From the cell containing the given text, extract its center point as [X, Y] coordinate. 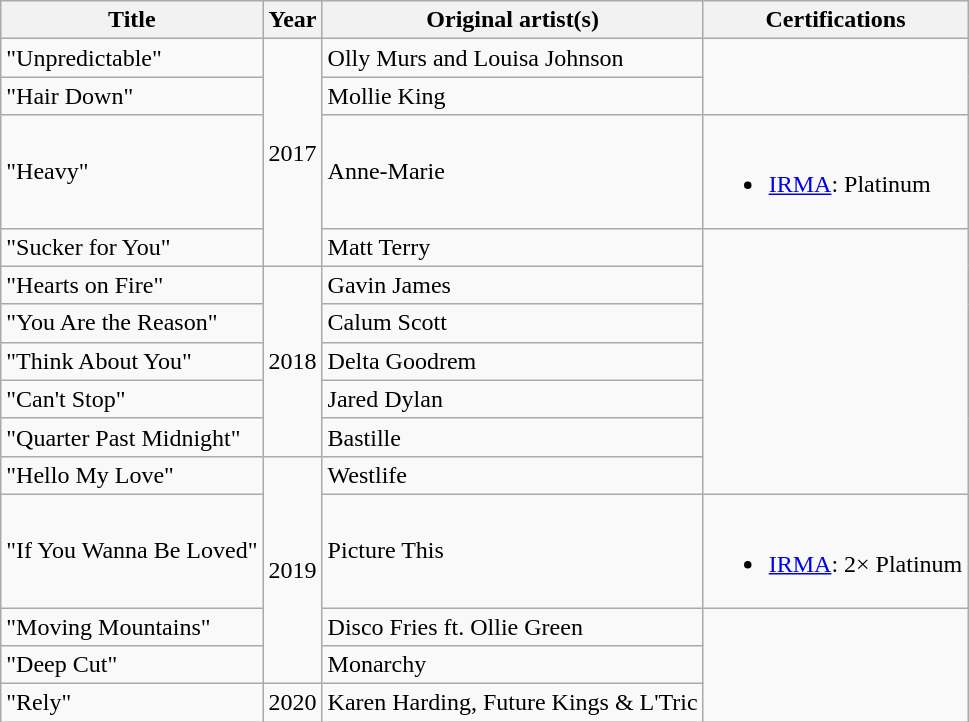
"Unpredictable" [132, 58]
Olly Murs and Louisa Johnson [512, 58]
Jared Dylan [512, 399]
"Rely" [132, 703]
"Hello My Love" [132, 475]
Disco Fries ft. Ollie Green [512, 627]
"You Are the Reason" [132, 323]
Calum Scott [512, 323]
"If You Wanna Be Loved" [132, 550]
"Moving Mountains" [132, 627]
IRMA: 2× Platinum [836, 550]
"Heavy" [132, 172]
Certifications [836, 20]
"Think About You" [132, 361]
Matt Terry [512, 247]
2017 [292, 152]
2019 [292, 570]
"Sucker for You" [132, 247]
"Hair Down" [132, 96]
Bastille [512, 437]
Karen Harding, Future Kings & L'Tric [512, 703]
Title [132, 20]
2020 [292, 703]
"Quarter Past Midnight" [132, 437]
Mollie King [512, 96]
IRMA: Platinum [836, 172]
Monarchy [512, 665]
Picture This [512, 550]
"Hearts on Fire" [132, 285]
Original artist(s) [512, 20]
Westlife [512, 475]
Year [292, 20]
Delta Goodrem [512, 361]
2018 [292, 361]
"Can't Stop" [132, 399]
Gavin James [512, 285]
Anne-Marie [512, 172]
"Deep Cut" [132, 665]
